Find where the given text appears and provide that cell's center as [x, y] coordinate. 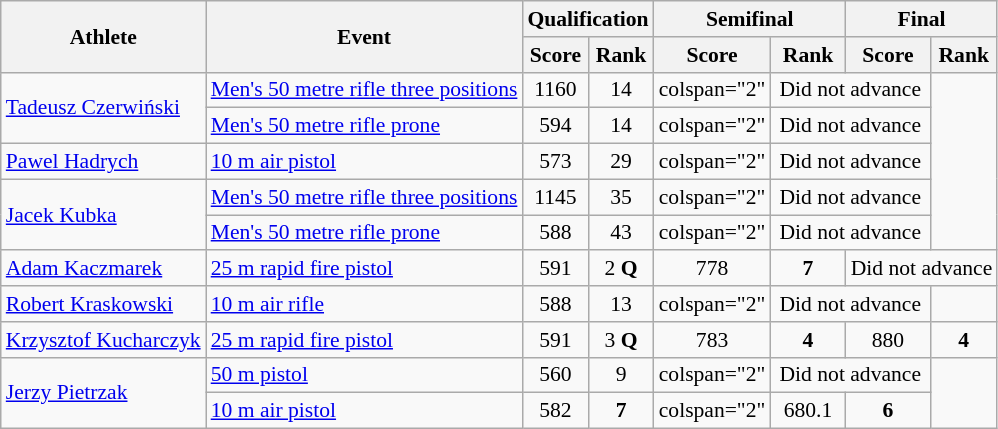
6 [888, 411]
680.1 [808, 411]
1145 [555, 197]
10 m air rifle [364, 304]
Robert Kraskowski [104, 304]
29 [620, 162]
Jerzy Pietrzak [104, 392]
3 Q [620, 340]
Tadeusz Czerwiński [104, 108]
Semifinal [750, 19]
50 m pistol [364, 375]
1160 [555, 90]
Krzysztof Kucharczyk [104, 340]
9 [620, 375]
Jacek Kubka [104, 214]
783 [712, 340]
Event [364, 36]
35 [620, 197]
880 [888, 340]
Adam Kaczmarek [104, 269]
Final [922, 19]
Qualification [588, 19]
594 [555, 126]
Athlete [104, 36]
560 [555, 375]
Pawel Hadrych [104, 162]
13 [620, 304]
573 [555, 162]
2 Q [620, 269]
43 [620, 233]
582 [555, 411]
778 [712, 269]
